Return [X, Y] of the center of cell containing provided text 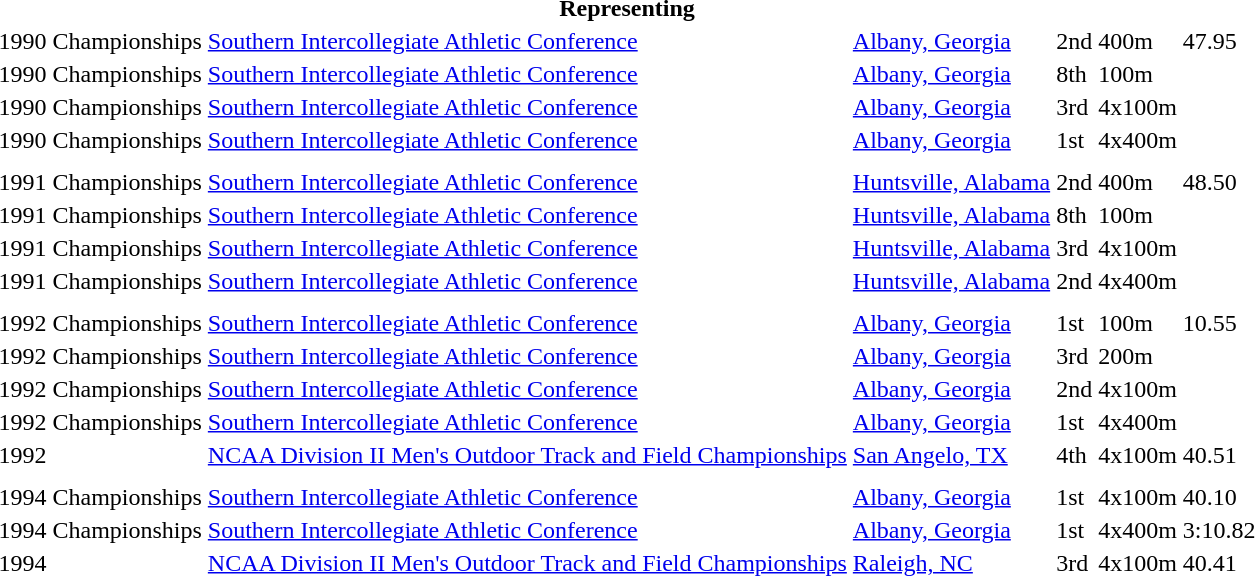
NCAA Division II Men's Outdoor Track and Field Championships [527, 455]
San Angelo, TX [951, 455]
200m [1138, 356]
4th [1074, 455]
